For the text-containing cell, return its midpoint in [X, Y] coordinate format. 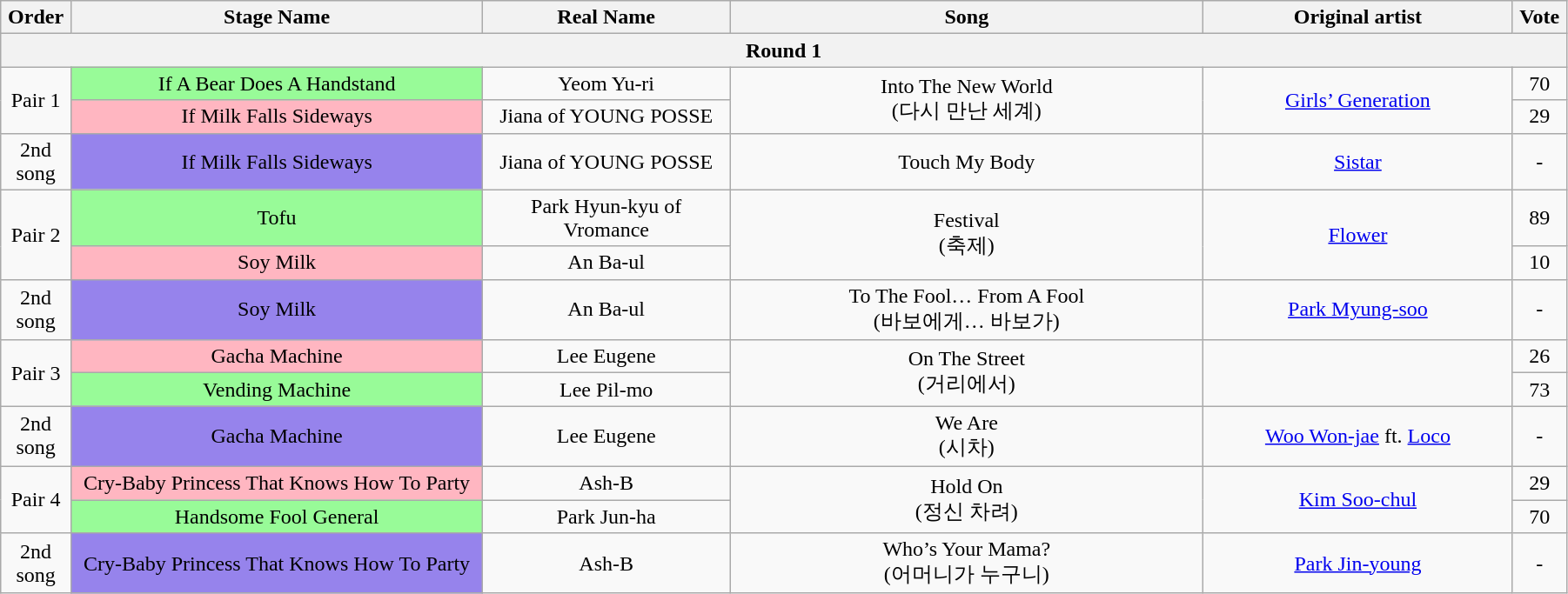
Yeom Yu-ri [606, 83]
Pair 2 [37, 235]
Pair 1 [37, 100]
Vending Machine [277, 390]
10 [1540, 263]
Original artist [1357, 17]
Park Myung-soo [1357, 310]
Girls’ Generation [1357, 100]
Song [967, 17]
We Are(시차) [967, 437]
Park Hyun-kyu of Vromance [606, 217]
Park Jun-ha [606, 516]
Lee Pil-mo [606, 390]
Tofu [277, 217]
To The Fool… From A Fool(바보에게… 바보가) [967, 310]
Hold On(정신 차려) [967, 499]
Sistar [1357, 162]
Vote [1540, 17]
Kim Soo-chul [1357, 499]
Park Jin-young [1357, 564]
73 [1540, 390]
Handsome Fool General [277, 516]
26 [1540, 357]
Touch My Body [967, 162]
Woo Won-jae ft. Loco [1357, 437]
Who’s Your Mama?(어머니가 누구니) [967, 564]
Pair 3 [37, 373]
Round 1 [784, 50]
Real Name [606, 17]
Stage Name [277, 17]
Order [37, 17]
Pair 4 [37, 499]
On The Street(거리에서) [967, 373]
Into The New World(다시 만난 세계) [967, 100]
Festival(축제) [967, 235]
Flower [1357, 235]
If A Bear Does A Handstand [277, 83]
89 [1540, 217]
